Return (x, y) of the center of cell containing provided text 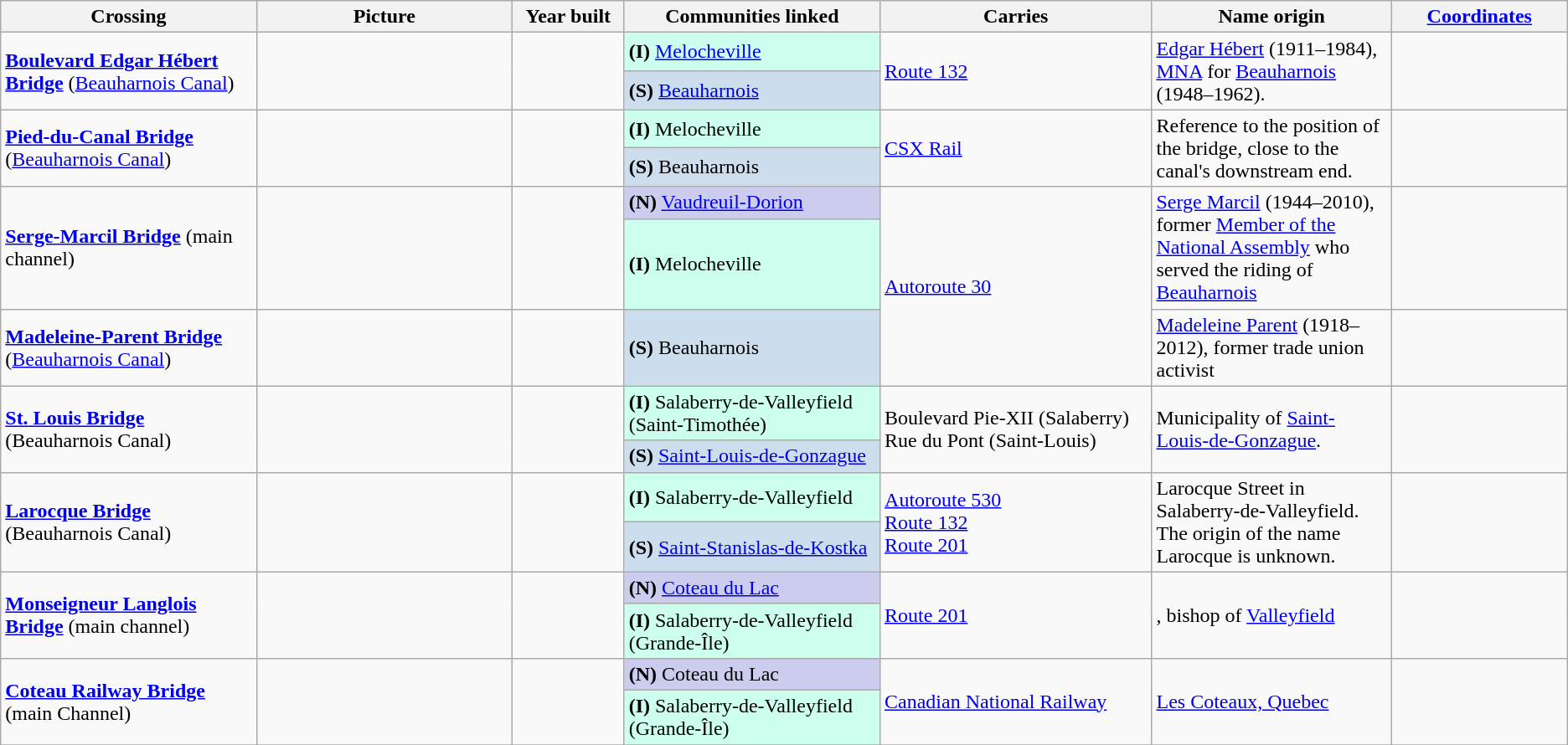
CSX Rail (1016, 148)
Monseigneur Langlois Bridge (main channel) (129, 614)
Larocque Bridge (Beauharnois Canal) (129, 522)
Edgar Hébert (1911–1984), MNA for Beauharnois (1948–1962). (1271, 71)
Serge-Marcil Bridge (main channel) (129, 248)
Coteau Railway Bridge (main Channel) (129, 701)
Reference to the position of the bridge, close to the canal's downstream end. (1271, 148)
Communities linked (752, 17)
Municipality of Saint-Louis-de-Gonzague. (1271, 429)
Crossing (129, 17)
(S) Saint-Stanislas-de-Kostka (752, 547)
Serge Marcil (1944–2010), former Member of the National Assembly who served the riding of Beauharnois (1271, 248)
Boulevard Edgar Hébert Bridge (Beauharnois Canal) (129, 71)
Les Coteaux, Quebec (1271, 701)
(S) Saint-Louis-de-Gonzague (752, 456)
Madeleine-Parent Bridge (Beauharnois Canal) (129, 347)
Canadian National Railway (1016, 701)
Larocque Street in Salaberry-de-Valleyfield. The origin of the name Larocque is unknown. (1271, 522)
Boulevard Pie-XII (Salaberry) Rue du Pont (Saint-Louis) (1016, 429)
Route 201 (1016, 614)
Year built (569, 17)
Picture (384, 17)
(N) Vaudreuil-Dorion (752, 203)
Name origin (1271, 17)
St. Louis Bridge (Beauharnois Canal) (129, 429)
Autoroute 530 Route 132 Route 201 (1016, 522)
Autoroute 30 (1016, 286)
(I) Salaberry-de-Valleyfield (752, 497)
, bishop of Valleyfield (1271, 614)
Carries (1016, 17)
Coordinates (1479, 17)
Route 132 (1016, 71)
Pied-du-Canal Bridge (Beauharnois Canal) (129, 148)
Madeleine Parent (1918–2012), former trade union activist (1271, 347)
(I) Salaberry-de-Valleyfield (Saint-Timothée) (752, 414)
